Locate the cell with the specified text and output its [x, y] center coordinate. 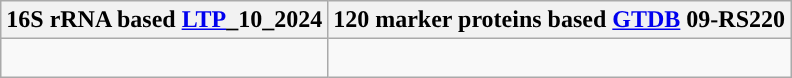
120 marker proteins based GTDB 09-RS220 [560, 20]
16S rRNA based LTP_10_2024 [164, 20]
